Search for the cell housing the specified text and yield its (X, Y) center coordinate. 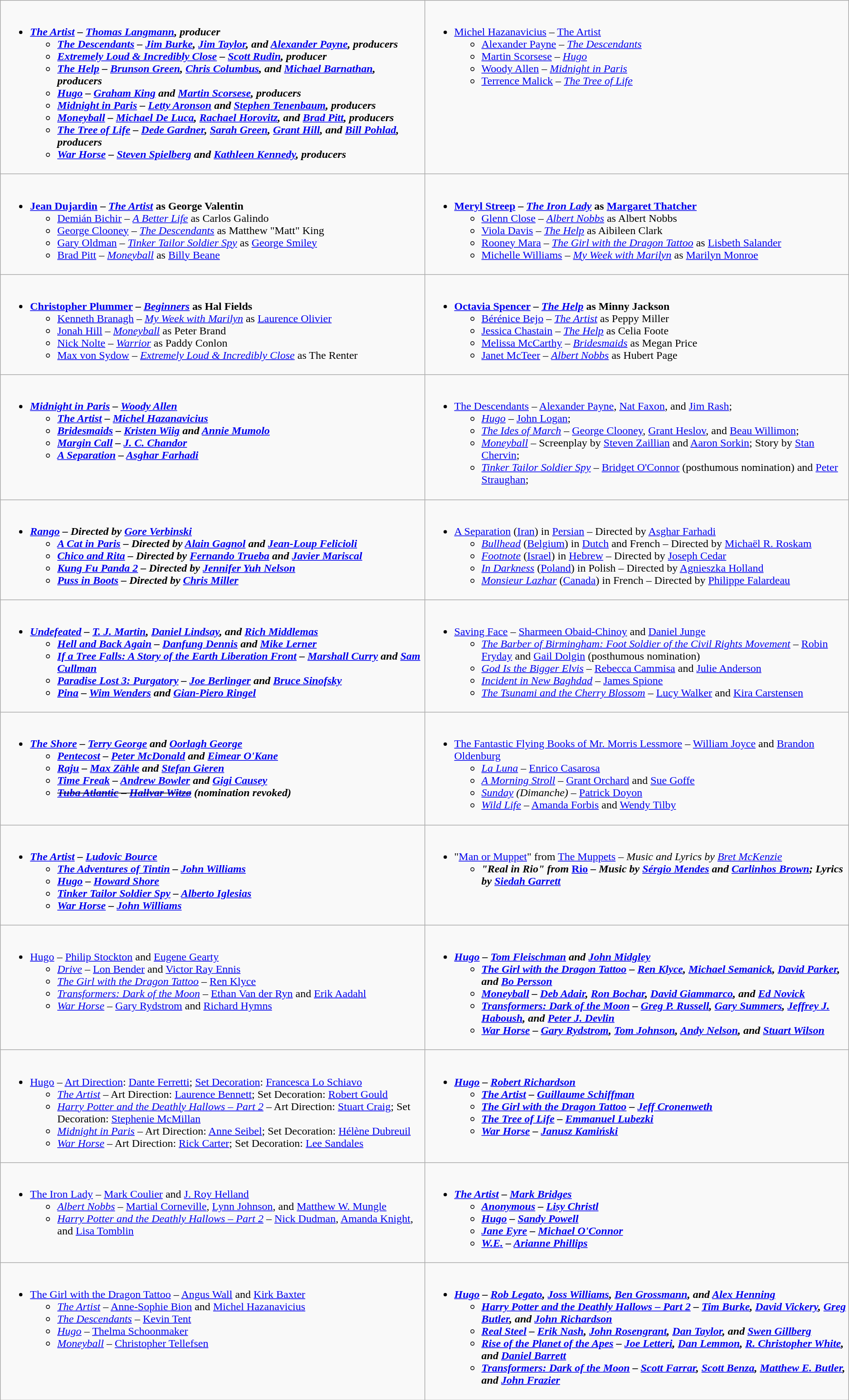
The Artist – Mark BridgesAnonymous – Lisy ChristlHugo – Sandy PowellJane Eyre – Michael O'ConnorW.E. – Arianne Phillips (637, 1212)
